Pinpoint the cell where the given text exists, returning its [X, Y] midpoint coordinate. 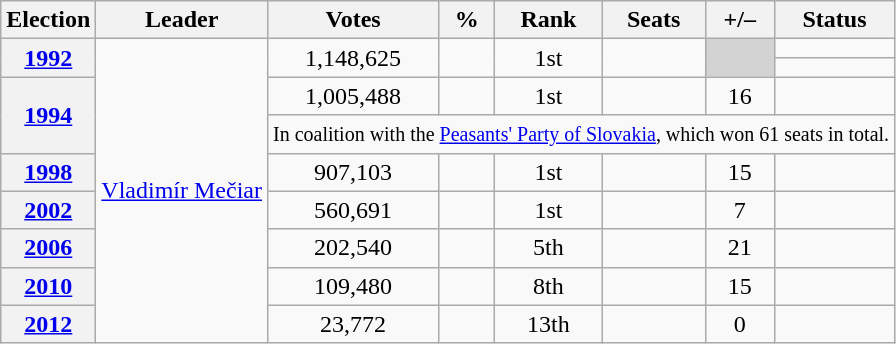
Election [48, 20]
1992 [48, 58]
2010 [48, 286]
1998 [48, 172]
1,005,488 [352, 96]
907,103 [352, 172]
Leader [182, 20]
1,148,625 [352, 58]
21 [740, 248]
2006 [48, 248]
Status [834, 20]
2012 [48, 324]
7 [740, 210]
Rank [548, 20]
16 [740, 96]
109,480 [352, 286]
8th [548, 286]
1994 [48, 115]
Seats [654, 20]
5th [548, 248]
23,772 [352, 324]
+/– [740, 20]
Vladimír Mečiar [182, 191]
202,540 [352, 248]
0 [740, 324]
2002 [48, 210]
% [467, 20]
13th [548, 324]
560,691 [352, 210]
In coalition with the Peasants' Party of Slovakia, which won 61 seats in total. [580, 134]
Votes [352, 20]
